Scan for the cell matching the given text and deliver its (X, Y) coordinate at center. 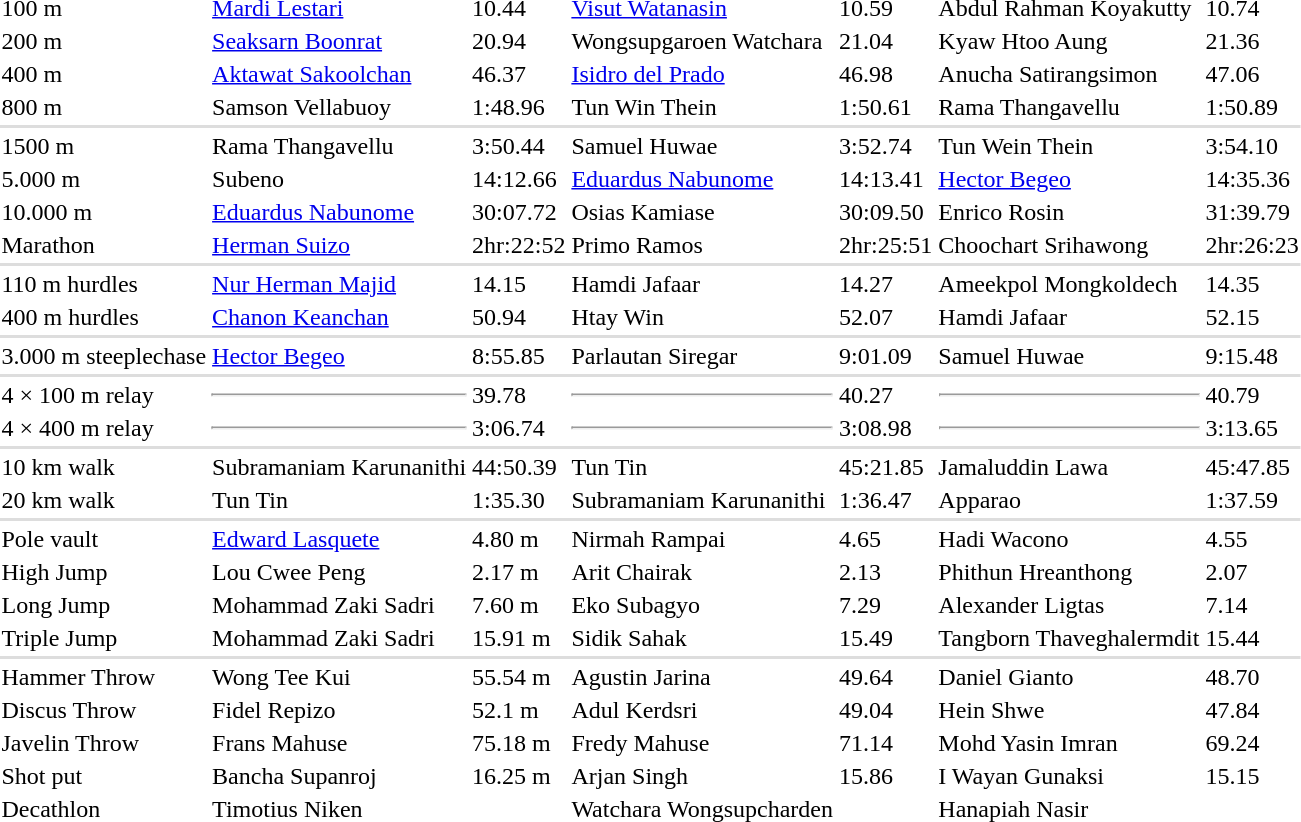
21.36 (1252, 41)
Frans Mahuse (340, 743)
Kyaw Htoo Aung (1069, 41)
20 km walk (104, 500)
Arit Chairak (702, 572)
2.07 (1252, 572)
55.54 m (519, 677)
Apparao (1069, 500)
1500 m (104, 146)
Fredy Mahuse (702, 743)
15.44 (1252, 638)
Samson Vellabuoy (340, 107)
Hein Shwe (1069, 710)
Phithun Hreanthong (1069, 572)
Osias Kamiase (702, 212)
Adul Kerdsri (702, 710)
Triple Jump (104, 638)
Parlautan Siregar (702, 356)
Seaksarn Boonrat (340, 41)
15.49 (885, 638)
3:52.74 (885, 146)
Hadi Wacono (1069, 539)
44:50.39 (519, 467)
4.65 (885, 539)
Jamaluddin Lawa (1069, 467)
45:47.85 (1252, 467)
Wongsupgaroen Watchara (702, 41)
31:39.79 (1252, 212)
Subeno (340, 179)
4 × 400 m relay (104, 428)
Chanon Keanchan (340, 317)
Nur Herman Majid (340, 284)
7.29 (885, 605)
2.13 (885, 572)
Long Jump (104, 605)
2hr:25:51 (885, 245)
High Jump (104, 572)
Fidel Repizo (340, 710)
Agustin Jarina (702, 677)
Wong Tee Kui (340, 677)
Enrico Rosin (1069, 212)
49.64 (885, 677)
40.79 (1252, 395)
14:35.36 (1252, 179)
1:48.96 (519, 107)
2hr:22:52 (519, 245)
3:08.98 (885, 428)
I Wayan Gunaksi (1069, 776)
Javelin Throw (104, 743)
Hammer Throw (104, 677)
Bancha Supanroj (340, 776)
45:21.85 (885, 467)
Discus Throw (104, 710)
Mohd Yasin Imran (1069, 743)
30:07.72 (519, 212)
Lou Cwee Peng (340, 572)
14:13.41 (885, 179)
14:12.66 (519, 179)
14.27 (885, 284)
3.000 m steeplechase (104, 356)
9:15.48 (1252, 356)
10.000 m (104, 212)
1:37.59 (1252, 500)
16.25 m (519, 776)
48.70 (1252, 677)
69.24 (1252, 743)
Tun Win Thein (702, 107)
4.55 (1252, 539)
Eko Subagyo (702, 605)
10 km walk (104, 467)
1:35.30 (519, 500)
8:55.85 (519, 356)
1:50.89 (1252, 107)
1:50.61 (885, 107)
14.15 (519, 284)
Sidik Sahak (702, 638)
800 m (104, 107)
2hr:26:23 (1252, 245)
30:09.50 (885, 212)
50.94 (519, 317)
Anucha Satirangsimon (1069, 74)
Marathon (104, 245)
Daniel Gianto (1069, 677)
7.14 (1252, 605)
Tangborn Thaveghalermdit (1069, 638)
3:54.10 (1252, 146)
Arjan Singh (702, 776)
Herman Suizo (340, 245)
Choochart Srihawong (1069, 245)
Edward Lasquete (340, 539)
49.04 (885, 710)
110 m hurdles (104, 284)
Tun Wein Thein (1069, 146)
Pole vault (104, 539)
40.27 (885, 395)
400 m hurdles (104, 317)
Shot put (104, 776)
Primo Ramos (702, 245)
52.07 (885, 317)
2.17 m (519, 572)
7.60 m (519, 605)
46.37 (519, 74)
Isidro del Prado (702, 74)
Htay Win (702, 317)
75.18 m (519, 743)
Alexander Ligtas (1069, 605)
52.15 (1252, 317)
71.14 (885, 743)
200 m (104, 41)
Nirmah Rampai (702, 539)
20.94 (519, 41)
400 m (104, 74)
5.000 m (104, 179)
15.15 (1252, 776)
3:13.65 (1252, 428)
9:01.09 (885, 356)
15.91 m (519, 638)
Ameekpol Mongkoldech (1069, 284)
47.84 (1252, 710)
46.98 (885, 74)
3:06.74 (519, 428)
Aktawat Sakoolchan (340, 74)
52.1 m (519, 710)
1:36.47 (885, 500)
15.86 (885, 776)
21.04 (885, 41)
14.35 (1252, 284)
3:50.44 (519, 146)
4.80 m (519, 539)
39.78 (519, 395)
47.06 (1252, 74)
4 × 100 m relay (104, 395)
